Output the [X, Y] coordinate of the center of the cell containing the given text.  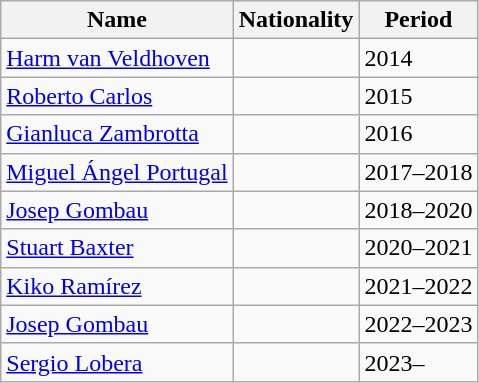
2020–2021 [418, 248]
Roberto Carlos [117, 96]
Kiko Ramírez [117, 286]
2021–2022 [418, 286]
2023– [418, 362]
2014 [418, 58]
Period [418, 20]
2017–2018 [418, 172]
2018–2020 [418, 210]
2016 [418, 134]
2015 [418, 96]
2022–2023 [418, 324]
Name [117, 20]
Harm van Veldhoven [117, 58]
Stuart Baxter [117, 248]
Miguel Ángel Portugal [117, 172]
Gianluca Zambrotta [117, 134]
Nationality [296, 20]
Sergio Lobera [117, 362]
